From the cell containing the given text, extract its center point as (X, Y) coordinate. 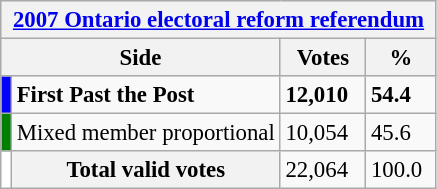
22,064 (323, 170)
100.0 (402, 170)
Side (140, 58)
2007 Ontario electoral reform referendum (219, 20)
% (402, 58)
Total valid votes (146, 170)
First Past the Post (146, 95)
45.6 (402, 133)
Votes (323, 58)
54.4 (402, 95)
12,010 (323, 95)
Mixed member proportional (146, 133)
10,054 (323, 133)
